Return [x, y] of the center of cell containing provided text 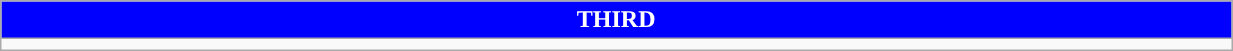
THIRD [616, 20]
